Return the [x, y] coordinate for the center point of the cell that contains the specified text.  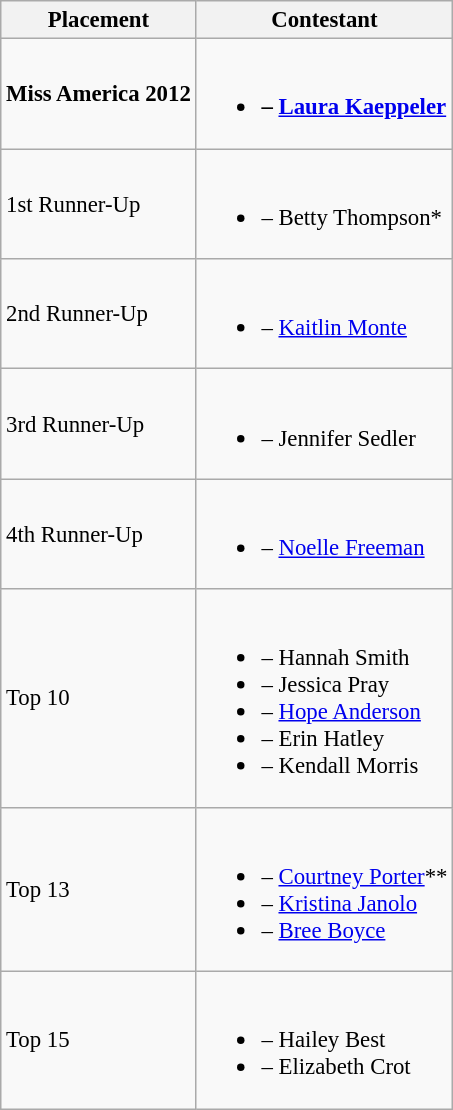
1st Runner-Up [98, 204]
Top 13 [98, 889]
Placement [98, 20]
Top 15 [98, 1040]
Miss America 2012 [98, 94]
Contestant [324, 20]
– Kaitlin Monte [324, 314]
– Jennifer Sedler [324, 424]
– Courtney Porter** – Kristina Janolo – Bree Boyce [324, 889]
– Hailey Best – Elizabeth Crot [324, 1040]
2nd Runner-Up [98, 314]
– Laura Kaeppeler [324, 94]
– Noelle Freeman [324, 534]
Top 10 [98, 698]
3rd Runner-Up [98, 424]
4th Runner-Up [98, 534]
– Hannah Smith – Jessica Pray – Hope Anderson – Erin Hatley – Kendall Morris [324, 698]
– Betty Thompson* [324, 204]
